Output the (X, Y) coordinate of the center of the cell containing the given text.  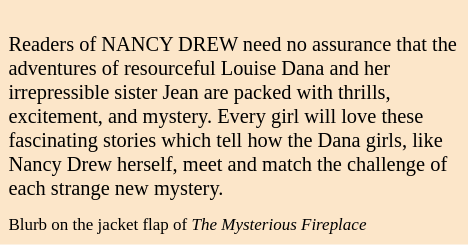
Blurb on the jacket flap of The Mysterious Fireplace (234, 224)
